Find where the given text appears and provide that cell's center as (X, Y) coordinate. 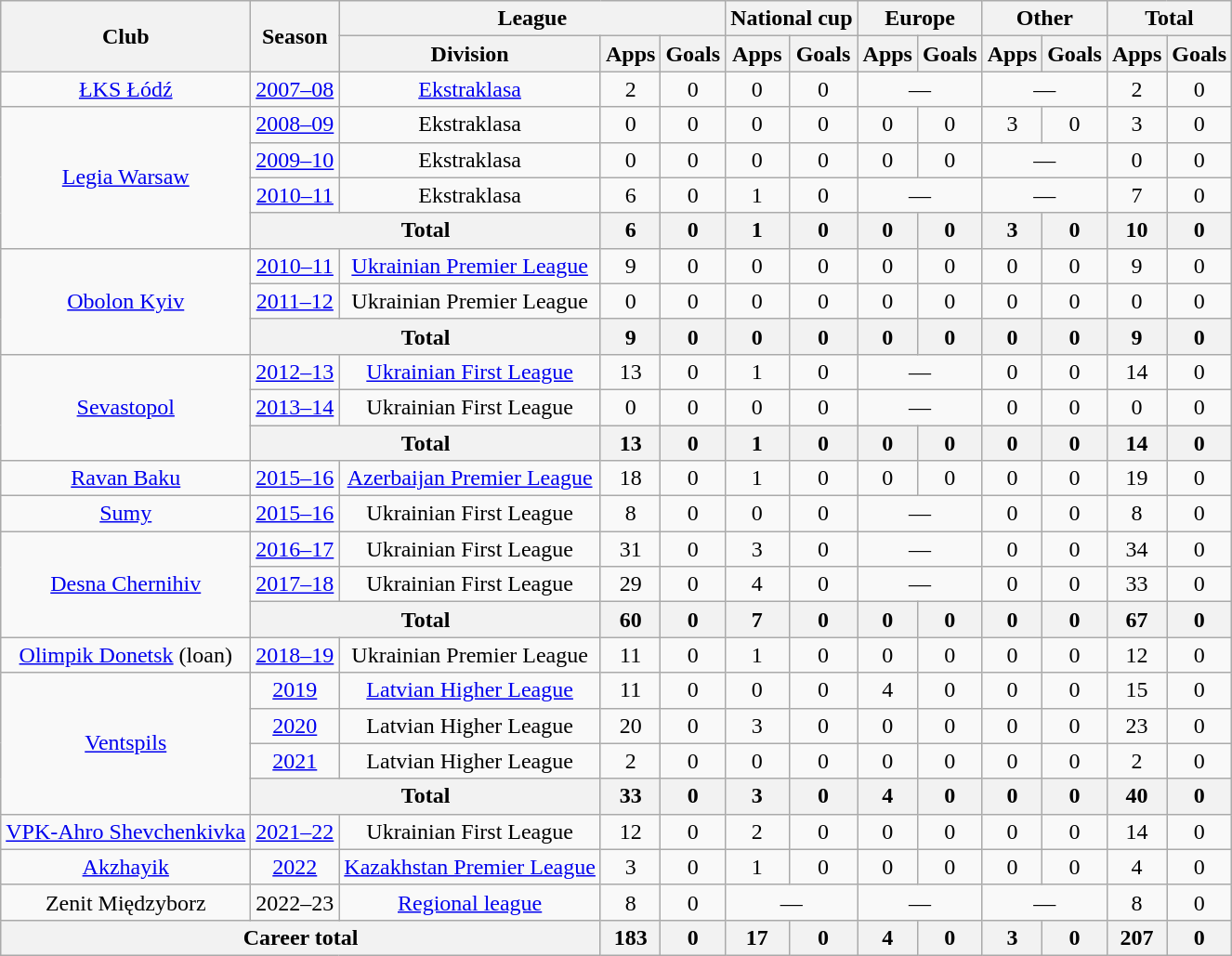
Obolon Kyiv (126, 301)
Olimpik Donetsk (loan) (126, 655)
2018–19 (295, 655)
2021–22 (295, 832)
31 (630, 549)
2022–23 (295, 902)
207 (1136, 937)
Division (470, 54)
19 (1136, 478)
Europe (920, 19)
29 (630, 584)
2012–13 (295, 372)
Zenit Międzyborz (126, 902)
18 (630, 478)
17 (757, 937)
2007–08 (295, 89)
Career total (301, 937)
2011–12 (295, 301)
10 (1136, 230)
VPK-Ahro Shevchenkivka (126, 832)
National cup (792, 19)
Ravan Baku (126, 478)
60 (630, 620)
Club (126, 36)
ŁKS Łódź (126, 89)
2019 (295, 690)
2022 (295, 867)
20 (630, 726)
40 (1136, 796)
Desna Chernihiv (126, 584)
Sevastopol (126, 407)
2008–09 (295, 124)
Ventspils (126, 743)
Regional league (470, 902)
Sumy (126, 514)
34 (1136, 549)
Azerbaijan Premier League (470, 478)
Season (295, 36)
67 (1136, 620)
2020 (295, 726)
2016–17 (295, 549)
Other (1044, 19)
2013–14 (295, 407)
Legia Warsaw (126, 177)
2017–18 (295, 584)
2021 (295, 761)
2009–10 (295, 160)
15 (1136, 690)
League (532, 19)
183 (630, 937)
Akzhayik (126, 867)
Kazakhstan Premier League (470, 867)
23 (1136, 726)
